Return the (X, Y) coordinate for the center point of the cell that contains the specified text.  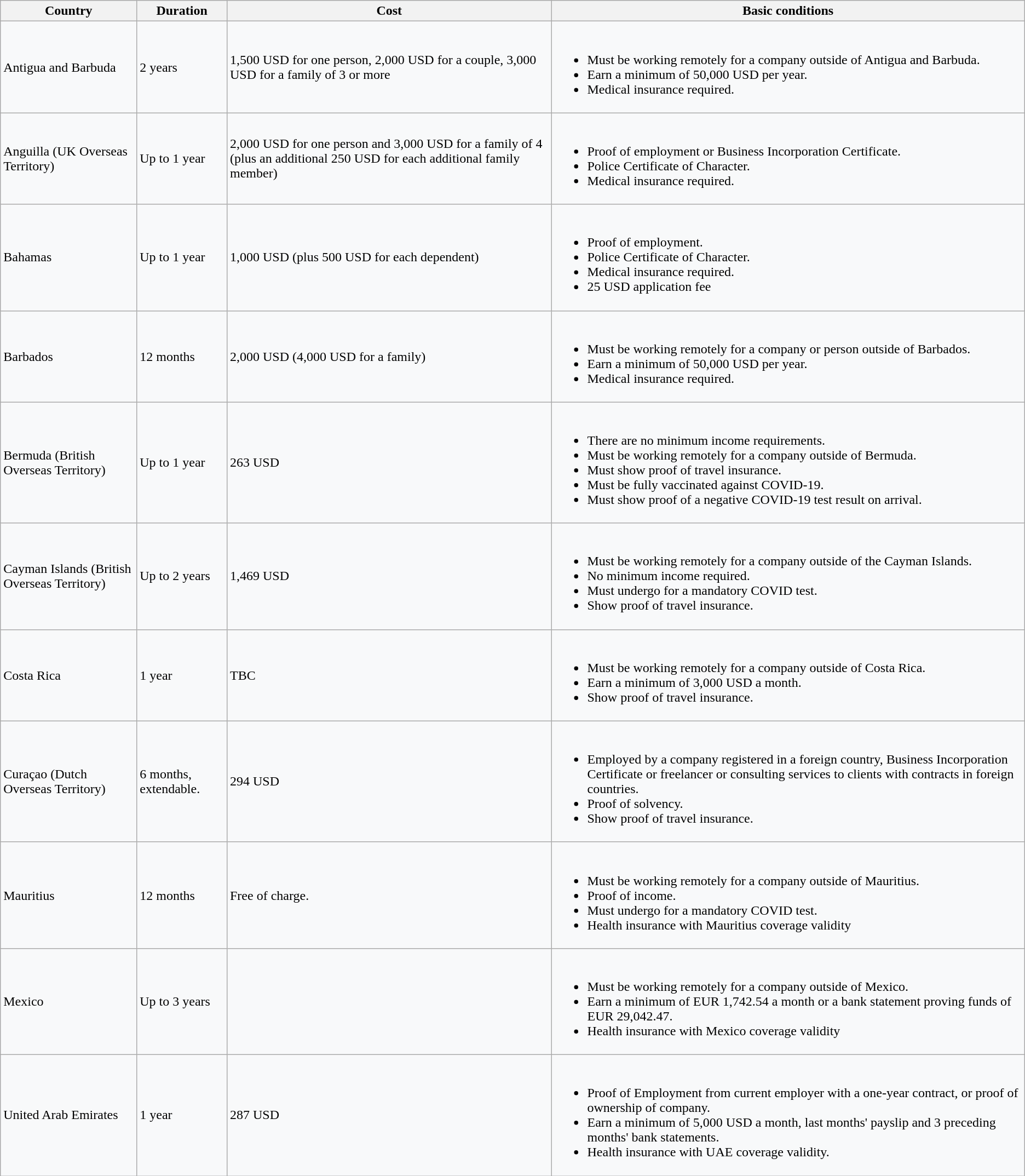
287 USD (389, 1115)
Mexico (69, 1001)
Bahamas (69, 257)
TBC (389, 675)
Up to 2 years (182, 576)
1,500 USD for one person, 2,000 USD for a couple, 3,000 USD for a family of 3 or more (389, 67)
Must be working remotely for a company outside of Costa Rica.Earn a minimum of 3,000 USD a month.Show proof of travel insurance. (788, 675)
Country (69, 11)
1,469 USD (389, 576)
2,000 USD (4,000 USD for a family) (389, 356)
Curaçao (Dutch Overseas Territory) (69, 781)
Must be working remotely for a company or person outside of Barbados.Earn a minimum of 50,000 USD per year.Medical insurance required. (788, 356)
Mauritius (69, 895)
Duration (182, 11)
Antigua and Barbuda (69, 67)
Up to 3 years (182, 1001)
Must be working remotely for a company outside of Antigua and Barbuda.Earn a minimum of 50,000 USD per year.Medical insurance required. (788, 67)
1,000 USD (plus 500 USD for each dependent) (389, 257)
Proof of employment or Business Incorporation Certificate.Police Certificate of Character.Medical insurance required. (788, 159)
2,000 USD for one person and 3,000 USD for a family of 4 (plus an additional 250 USD for each additional family member) (389, 159)
Free of charge. (389, 895)
263 USD (389, 462)
Basic conditions (788, 11)
Costa Rica (69, 675)
Cayman Islands (British Overseas Territory) (69, 576)
Proof of employment.Police Certificate of Character.Medical insurance required.25 USD application fee (788, 257)
Bermuda (British Overseas Territory) (69, 462)
2 years (182, 67)
Cost (389, 11)
6 months, extendable. (182, 781)
Anguilla (UK Overseas Territory) (69, 159)
294 USD (389, 781)
United Arab Emirates (69, 1115)
Barbados (69, 356)
